Provide the [X, Y] coordinate of the cell's center where the given text is located.  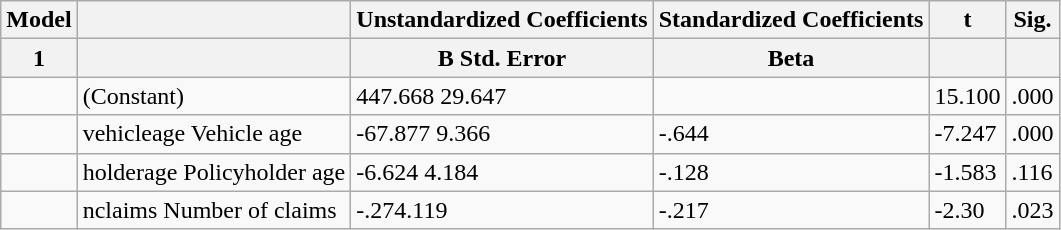
-1.583 [968, 172]
-.644 [791, 134]
vehicleage Vehicle age [214, 134]
-.274.119 [502, 210]
.023 [1032, 210]
447.668 29.647 [502, 96]
-7.247 [968, 134]
1 [39, 58]
Model [39, 20]
-.217 [791, 210]
-2.30 [968, 210]
Unstandardized Coefficients [502, 20]
Beta [791, 58]
15.100 [968, 96]
(Constant) [214, 96]
holderage Policyholder age [214, 172]
Standardized Coefficients [791, 20]
-67.877 9.366 [502, 134]
t [968, 20]
.116 [1032, 172]
-6.624 4.184 [502, 172]
-.128 [791, 172]
B Std. Error [502, 58]
nclaims Number of claims [214, 210]
Sig. [1032, 20]
